Extract the [X, Y] coordinate from the center of the cell holding the provided text.  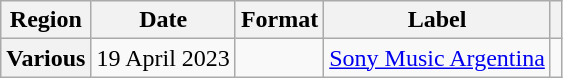
Label [438, 20]
Sony Music Argentina [438, 58]
Format [279, 20]
19 April 2023 [163, 58]
Region [46, 20]
Date [163, 20]
Various [46, 58]
